Search for the cell housing the specified text and yield its (x, y) center coordinate. 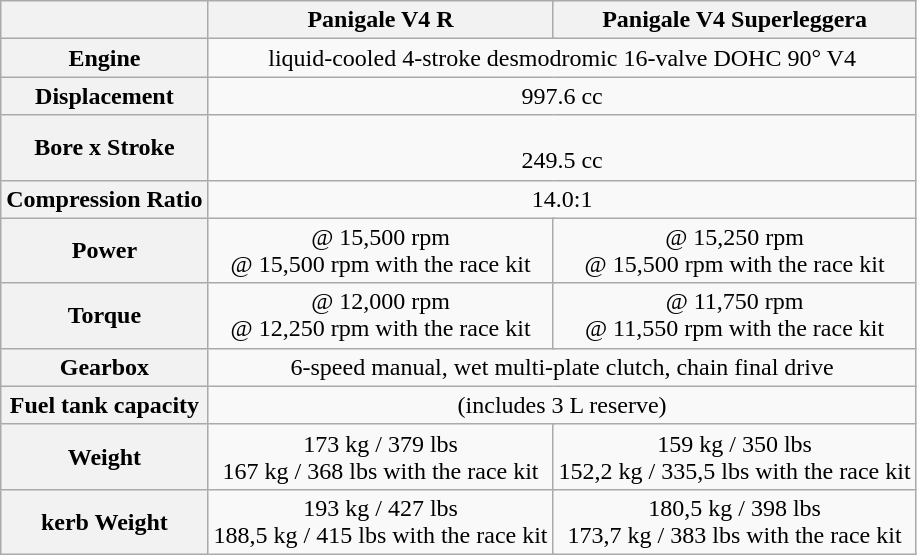
180,5 kg / 398 lbs 173,7 kg / 383 lbs with the race kit (734, 522)
Compression Ratio (104, 199)
@ 11,750 rpm @ 11,550 rpm with the race kit (734, 316)
liquid-cooled 4-stroke desmodromic 16-valve DOHC 90° V4 (562, 58)
Fuel tank capacity (104, 405)
249.5 cc (562, 148)
kerb Weight (104, 522)
173 kg / 379 lbs 167 kg / 368 lbs with the race kit (380, 456)
Power (104, 250)
Engine (104, 58)
Gearbox (104, 367)
997.6 cc (562, 96)
Bore x Stroke (104, 148)
Displacement (104, 96)
193 kg / 427 lbs 188,5 kg / 415 lbs with the race kit (380, 522)
Panigale V4 Superleggera (734, 20)
Weight (104, 456)
Torque (104, 316)
@ 15,500 rpm @ 15,500 rpm with the race kit (380, 250)
Panigale V4 R (380, 20)
159 kg / 350 lbs 152,2 kg / 335,5 lbs with the race kit (734, 456)
6-speed manual, wet multi-plate clutch, chain final drive (562, 367)
@ 12,000 rpm @ 12,250 rpm with the race kit (380, 316)
14.0:1 (562, 199)
@ 15,250 rpm @ 15,500 rpm with the race kit (734, 250)
(includes 3 L reserve) (562, 405)
